Return the (x, y) coordinate for the center point of the cell that contains the specified text.  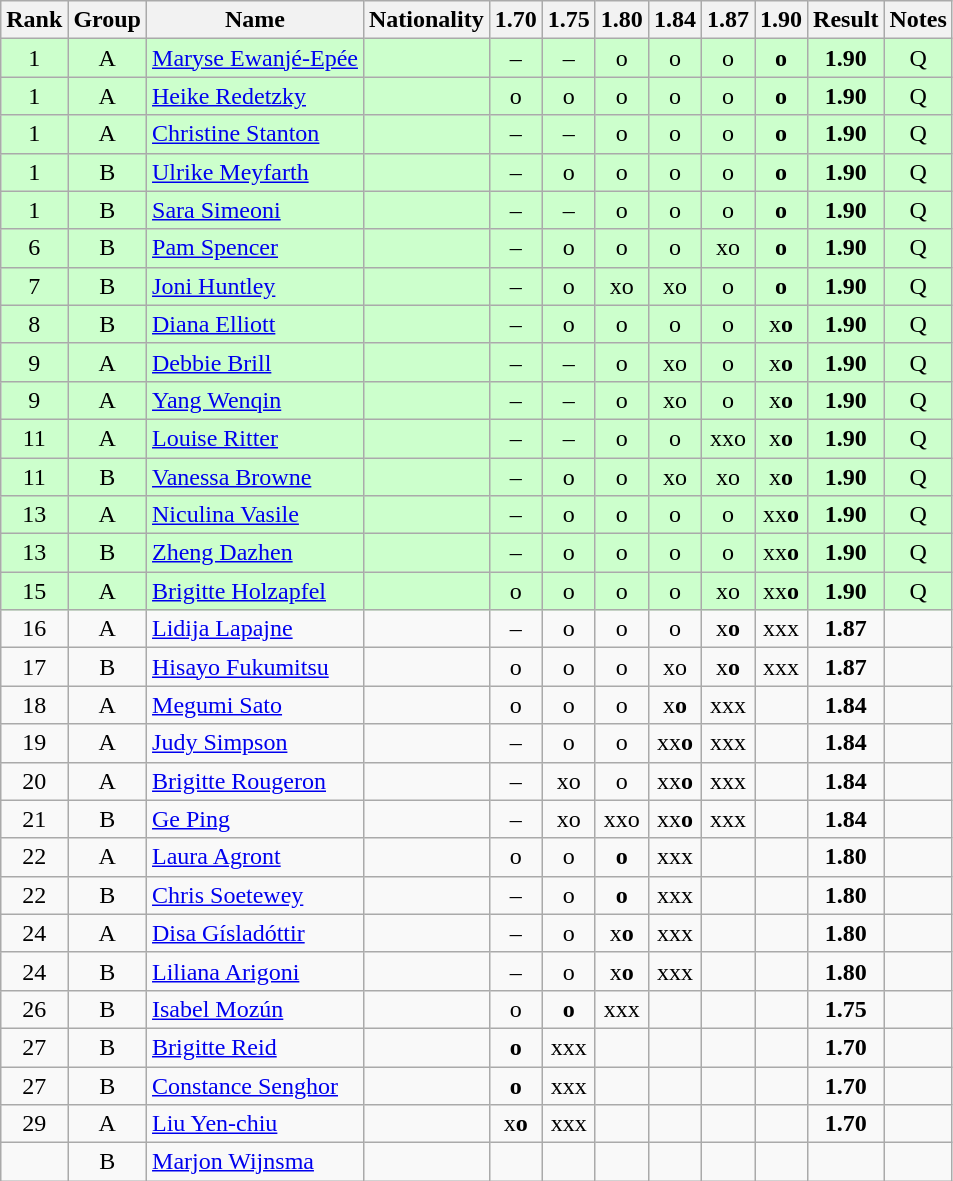
Liu Yen-chiu (256, 1124)
Name (256, 20)
Group (108, 20)
Niculina Vasile (256, 515)
Zheng Dazhen (256, 553)
Nationality (426, 20)
15 (34, 591)
Isabel Mozún (256, 1009)
20 (34, 781)
Megumi Sato (256, 705)
Chris Soetewey (256, 895)
Heike Redetzky (256, 96)
Louise Ritter (256, 438)
29 (34, 1124)
Christine Stanton (256, 134)
Notes (918, 20)
Diana Elliott (256, 324)
Yang Wenqin (256, 400)
6 (34, 248)
Brigitte Rougeron (256, 781)
Brigitte Reid (256, 1047)
21 (34, 819)
Rank (34, 20)
Ulrike Meyfarth (256, 172)
Constance Senghor (256, 1085)
Judy Simpson (256, 743)
Ge Ping (256, 819)
16 (34, 629)
Laura Agront (256, 857)
Pam Spencer (256, 248)
19 (34, 743)
Lidija Lapajne (256, 629)
Marjon Wijnsma (256, 1162)
Result (846, 20)
Vanessa Browne (256, 477)
Disa Gísladóttir (256, 933)
Hisayo Fukumitsu (256, 667)
Liliana Arigoni (256, 971)
Joni Huntley (256, 286)
Sara Simeoni (256, 210)
7 (34, 286)
8 (34, 324)
18 (34, 705)
Maryse Ewanjé-Epée (256, 58)
17 (34, 667)
Debbie Brill (256, 362)
Brigitte Holzapfel (256, 591)
26 (34, 1009)
